Locate the cell with the specified text and output its [x, y] center coordinate. 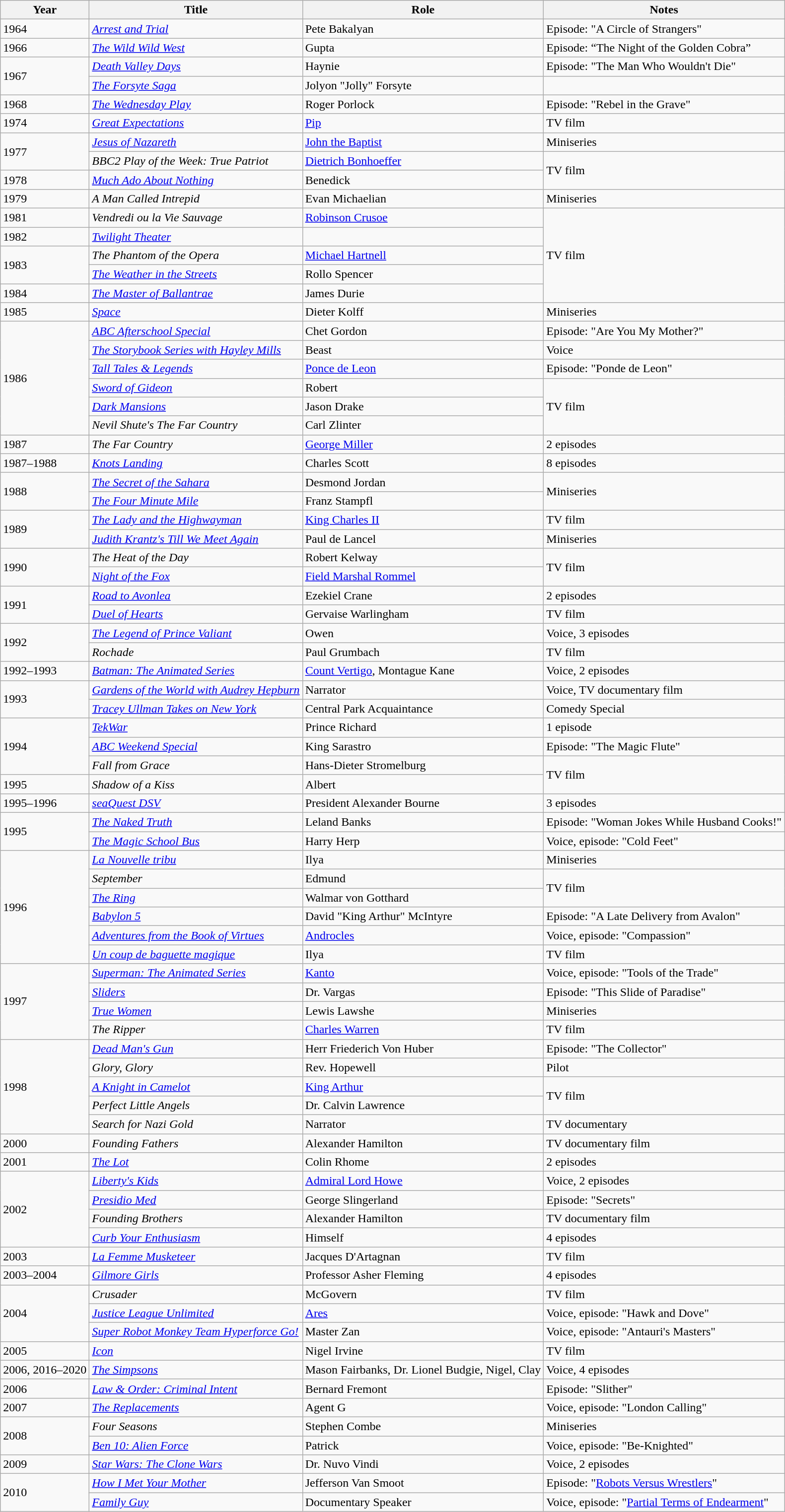
Carl Zlinter [423, 425]
1 episode [664, 727]
The Lot [196, 1162]
Prince Richard [423, 727]
David "King Arthur" McIntyre [423, 917]
Babylon 5 [196, 917]
Episode: "Ponde de Leon" [664, 369]
Paul Grumbach [423, 652]
Voice, episode: "Cold Feet" [664, 841]
8 episodes [664, 463]
Arrest and Trial [196, 29]
Comedy Special [664, 709]
Batman: The Animated Series [196, 671]
Count Vertigo, Montague Kane [423, 671]
Desmond Jordan [423, 482]
Benedick [423, 180]
The Naked Truth [196, 822]
2004 [45, 1313]
1982 [45, 237]
Superman: The Animated Series [196, 973]
The Replacements [196, 1407]
1986 [45, 378]
Robinson Crusoe [423, 217]
Rollo Spencer [423, 274]
1994 [45, 746]
Voice, 3 episodes [664, 633]
John the Baptist [423, 142]
Voice, episode: "Partial Terms of Endearment" [664, 1502]
Search for Nazi Gold [196, 1124]
Ares [423, 1313]
1966 [45, 48]
Justice League Unlimited [196, 1313]
Duel of Hearts [196, 614]
A Knight in Camelot [196, 1086]
2010 [45, 1493]
Jolyon "Jolly" Forsyte [423, 85]
Crusader [196, 1294]
1996 [45, 907]
Voice, episode: "Hawk and Dove" [664, 1313]
1983 [45, 265]
Icon [196, 1351]
1987–1988 [45, 463]
Androcles [423, 935]
Kanto [423, 973]
Charles Warren [423, 1030]
Pilot [664, 1067]
Nevil Shute's The Far Country [196, 425]
Mason Fairbanks, Dr. Lionel Budgie, Nigel, Clay [423, 1370]
ABC Weekend Special [196, 746]
2009 [45, 1464]
Nigel Irvine [423, 1351]
TekWar [196, 727]
Robert [423, 388]
How I Met Your Mother [196, 1483]
McGovern [423, 1294]
Death Valley Days [196, 66]
Great Expectations [196, 123]
The Lady and the Highwayman [196, 520]
seaQuest DSV [196, 803]
Voice [664, 350]
Super Robot Monkey Team Hyperforce Go! [196, 1332]
The Ring [196, 898]
Agent G [423, 1407]
Episode: "The Magic Flute" [664, 746]
The Legend of Prince Valiant [196, 633]
1967 [45, 76]
Dr. Calvin Lawrence [423, 1105]
Tracey Ullman Takes on New York [196, 709]
2007 [45, 1407]
Adventures from the Book of Virtues [196, 935]
Dietrich Bonhoeffer [423, 161]
Founding Fathers [196, 1143]
Walmar von Gotthard [423, 898]
Perfect Little Angels [196, 1105]
Himself [423, 1238]
The Forsyte Saga [196, 85]
Owen [423, 633]
Shadow of a Kiss [196, 784]
La Femme Musketeer [196, 1256]
George Slingerland [423, 1200]
Roger Porlock [423, 104]
1989 [45, 529]
The Storybook Series with Hayley Mills [196, 350]
Voice, episode: "Be-Knighted" [664, 1446]
Admiral Lord Howe [423, 1181]
Jacques D'Artagnan [423, 1256]
King Sarastro [423, 746]
Dieter Kolff [423, 312]
The Far Country [196, 444]
Jason Drake [423, 406]
Albert [423, 784]
Star Wars: The Clone Wars [196, 1464]
1974 [45, 123]
Jesus of Nazareth [196, 142]
Voice, episode: "Antauri's Masters" [664, 1332]
Franz Stampfl [423, 501]
Family Guy [196, 1502]
Voice, episode: "Compassion" [664, 935]
2003 [45, 1256]
2002 [45, 1209]
Episode: "Robots Versus Wrestlers" [664, 1483]
Michael Hartnell [423, 256]
2001 [45, 1162]
Voice, 4 episodes [664, 1370]
Hans-Dieter Stromelburg [423, 765]
Ben 10: Alien Force [196, 1446]
King Arthur [423, 1086]
2006, 2016–2020 [45, 1370]
Pip [423, 123]
The Simpsons [196, 1370]
TV documentary [664, 1124]
1990 [45, 567]
Liberty's Kids [196, 1181]
1988 [45, 491]
Episode: "The Collector" [664, 1049]
1992–1993 [45, 671]
Founding Brothers [196, 1219]
Notes [664, 10]
Patrick [423, 1446]
Edmund [423, 879]
Episode: "Secrets" [664, 1200]
Four Seasons [196, 1426]
The Magic School Bus [196, 841]
Leland Banks [423, 822]
Robert Kelway [423, 558]
Stephen Combe [423, 1426]
Rev. Hopewell [423, 1067]
Herr Friederich Von Huber [423, 1049]
Haynie [423, 66]
Fall from Grace [196, 765]
1997 [45, 1001]
Pete Bakalyan [423, 29]
Charles Scott [423, 463]
Judith Krantz's Till We Meet Again [196, 538]
Presidio Med [196, 1200]
1964 [45, 29]
Gardens of the World with Audrey Hepburn [196, 690]
Voice, episode: "Tools of the Trade" [664, 973]
BBC2 Play of the Week: True Patriot [196, 161]
Dr. Nuvo Vindi [423, 1464]
Year [45, 10]
1978 [45, 180]
1985 [45, 312]
Documentary Speaker [423, 1502]
Episode: "The Man Who Wouldn't Die" [664, 66]
Central Park Acquaintance [423, 709]
The Secret of the Sahara [196, 482]
King Charles II [423, 520]
Jefferson Van Smoot [423, 1483]
ABC Afterschool Special [196, 331]
Road to Avonlea [196, 595]
Master Zan [423, 1332]
Sword of Gideon [196, 388]
Episode: "Woman Jokes While Husband Cooks!" [664, 822]
Gervaise Warlingham [423, 614]
Episode: "Are You My Mother?" [664, 331]
1981 [45, 217]
3 episodes [664, 803]
1998 [45, 1086]
Sliders [196, 992]
The Weather in the Streets [196, 274]
True Women [196, 1011]
Episode: “The Night of the Golden Cobra” [664, 48]
Ezekiel Crane [423, 595]
Rochade [196, 652]
Gilmore Girls [196, 1275]
Dead Man's Gun [196, 1049]
1968 [45, 104]
James Durie [423, 293]
Voice, TV documentary film [664, 690]
Role [423, 10]
Chet Gordon [423, 331]
The Wild Wild West [196, 48]
Episode: "This Slide of Paradise" [664, 992]
Bernard Fremont [423, 1388]
A Man Called Intrepid [196, 198]
Knots Landing [196, 463]
1992 [45, 643]
1993 [45, 699]
Professor Asher Fleming [423, 1275]
2008 [45, 1436]
Harry Herp [423, 841]
The Master of Ballantrae [196, 293]
Beast [423, 350]
1977 [45, 151]
2003–2004 [45, 1275]
September [196, 879]
Colin Rhome [423, 1162]
Vendredi ou la Vie Sauvage [196, 217]
1987 [45, 444]
Evan Michaelian [423, 198]
Un coup de baguette magique [196, 954]
Episode: "Slither" [664, 1388]
2006 [45, 1388]
Curb Your Enthusiasm [196, 1238]
The Ripper [196, 1030]
Glory, Glory [196, 1067]
Episode: "A Late Delivery from Avalon" [664, 917]
Title [196, 10]
Space [196, 312]
Voice, episode: "London Calling" [664, 1407]
Twilight Theater [196, 237]
Episode: "Rebel in the Grave" [664, 104]
The Wednesday Play [196, 104]
1979 [45, 198]
Night of the Fox [196, 577]
Field Marshal Rommel [423, 577]
President Alexander Bourne [423, 803]
1995–1996 [45, 803]
2005 [45, 1351]
Law & Order: Criminal Intent [196, 1388]
Ponce de Leon [423, 369]
Gupta [423, 48]
1984 [45, 293]
The Four Minute Mile [196, 501]
Much Ado About Nothing [196, 180]
The Phantom of the Opera [196, 256]
Lewis Lawshe [423, 1011]
1991 [45, 605]
Episode: "A Circle of Strangers" [664, 29]
Dark Mansions [196, 406]
Tall Tales & Legends [196, 369]
Paul de Lancel [423, 538]
The Heat of the Day [196, 558]
2000 [45, 1143]
La Nouvelle tribu [196, 860]
George Miller [423, 444]
Dr. Vargas [423, 992]
